For the text-containing cell, return its midpoint in (x, y) coordinate format. 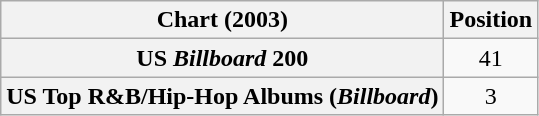
Chart (2003) (222, 20)
Position (491, 20)
US Top R&B/Hip-Hop Albums (Billboard) (222, 96)
US Billboard 200 (222, 58)
3 (491, 96)
41 (491, 58)
